Provide the (x, y) coordinate of the cell's center where the given text is located.  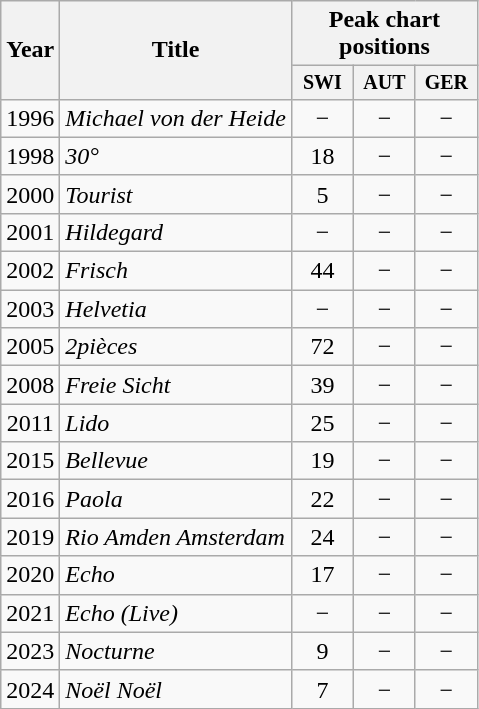
18 (322, 156)
24 (322, 537)
22 (322, 499)
30° (176, 156)
Title (176, 50)
1998 (30, 156)
1996 (30, 118)
Peak chart positions (384, 34)
2020 (30, 575)
2005 (30, 347)
5 (322, 194)
GER (446, 82)
39 (322, 385)
72 (322, 347)
2pièces (176, 347)
17 (322, 575)
Nocturne (176, 651)
Year (30, 50)
Echo (Live) (176, 613)
19 (322, 461)
Tourist (176, 194)
25 (322, 423)
2023 (30, 651)
Paola (176, 499)
Hildegard (176, 232)
2016 (30, 499)
2015 (30, 461)
AUT (384, 82)
Bellevue (176, 461)
Michael von der Heide (176, 118)
2021 (30, 613)
44 (322, 271)
Rio Amden Amsterdam (176, 537)
Lido (176, 423)
2003 (30, 309)
Echo (176, 575)
7 (322, 689)
Freie Sicht (176, 385)
2024 (30, 689)
9 (322, 651)
Helvetia (176, 309)
2008 (30, 385)
Noël Noël (176, 689)
2019 (30, 537)
2011 (30, 423)
SWI (322, 82)
2001 (30, 232)
Frisch (176, 271)
2002 (30, 271)
2000 (30, 194)
